Pinpoint the cell where the given text exists, returning its (x, y) midpoint coordinate. 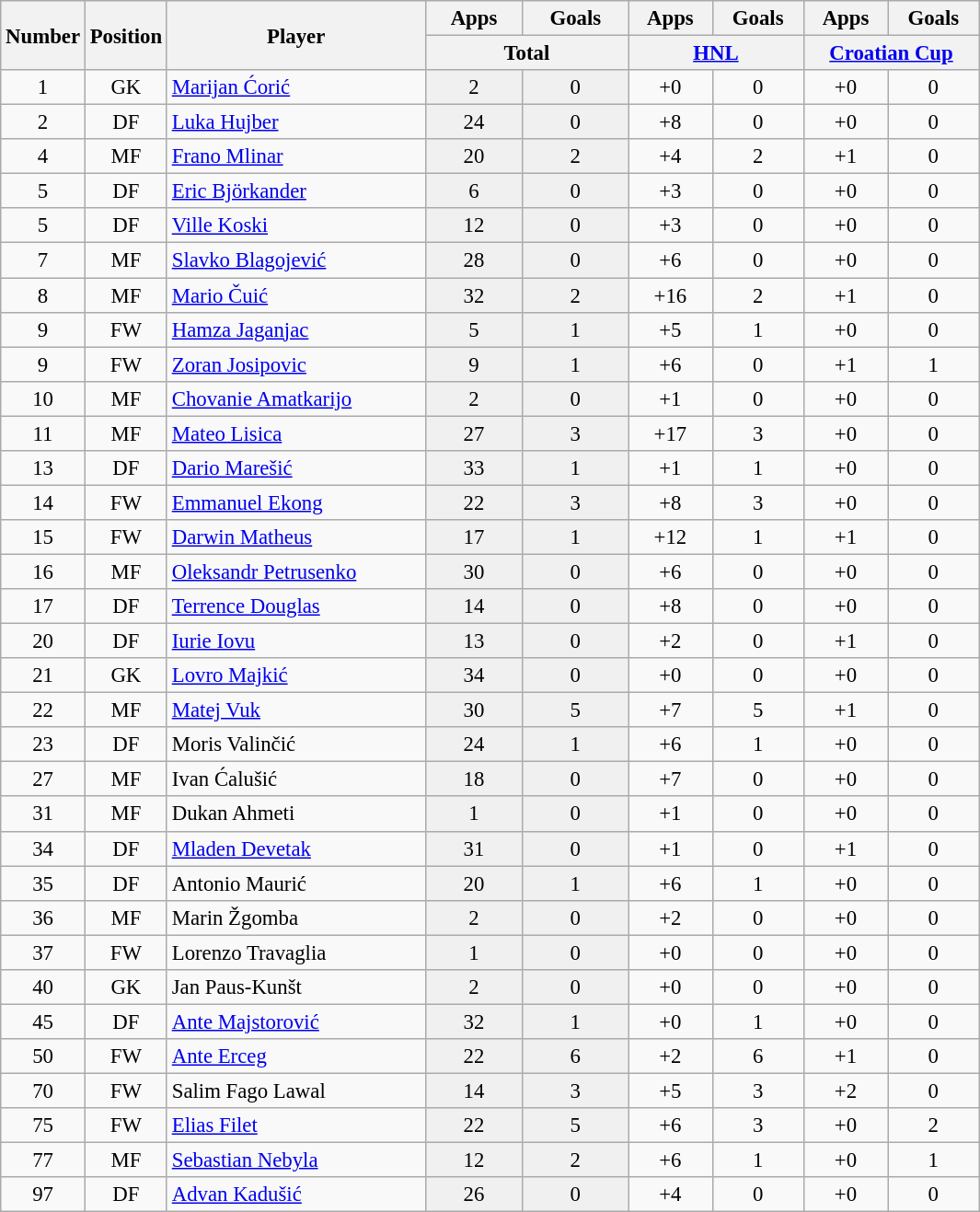
Terrence Douglas (296, 606)
Emmanuel Ekong (296, 502)
Eric Björkander (296, 191)
Marin Žgomba (296, 918)
Frano Mlinar (296, 156)
35 (43, 883)
16 (43, 571)
Antonio Maurić (296, 883)
7 (43, 260)
Position (125, 35)
Total (526, 53)
77 (43, 1160)
4 (43, 156)
Jan Paus-Kunšt (296, 987)
33 (474, 468)
Moris Valinčić (296, 745)
8 (43, 295)
Zoran Josipovic (296, 364)
Mladen Devetak (296, 848)
Iurie Iovu (296, 641)
Dukan Ahmeti (296, 814)
Mateo Lisica (296, 433)
Ivan Ćalušić (296, 779)
Matej Vuk (296, 710)
Player (296, 35)
75 (43, 1125)
Croatian Cup (891, 53)
Marijan Ćorić (296, 87)
Ville Koski (296, 225)
Elias Filet (296, 1125)
+16 (671, 295)
Lorenzo Travaglia (296, 952)
HNL (716, 53)
Advan Kadušić (296, 1195)
Hamza Jaganjac (296, 329)
Mario Čuić (296, 295)
18 (474, 779)
97 (43, 1195)
Ante Majstorović (296, 1022)
Chovanie Amatkarijo (296, 398)
15 (43, 537)
Number (43, 35)
40 (43, 987)
37 (43, 952)
+12 (671, 537)
21 (43, 675)
Sebastian Nebyla (296, 1160)
26 (474, 1195)
10 (43, 398)
Oleksandr Petrusenko (296, 571)
70 (43, 1091)
+17 (671, 433)
50 (43, 1056)
11 (43, 433)
Salim Fago Lawal (296, 1091)
Lovro Majkić (296, 675)
Dario Marešić (296, 468)
36 (43, 918)
Ante Erceg (296, 1056)
Luka Hujber (296, 122)
Darwin Matheus (296, 537)
28 (474, 260)
45 (43, 1022)
Slavko Blagojević (296, 260)
23 (43, 745)
